Provide the (X, Y) coordinate of the cell's center where the given text is located.  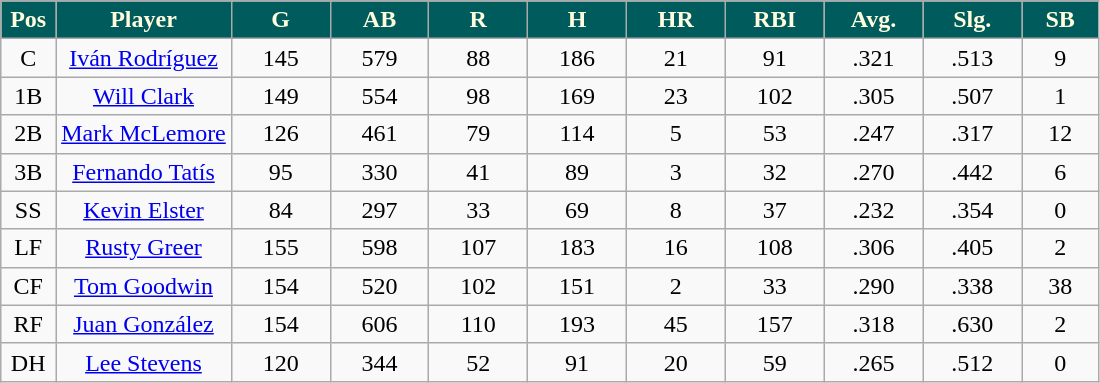
.306 (874, 248)
.318 (874, 324)
554 (380, 96)
C (28, 58)
Juan González (144, 324)
23 (676, 96)
107 (478, 248)
126 (280, 134)
Lee Stevens (144, 362)
120 (280, 362)
6 (1060, 172)
16 (676, 248)
.270 (874, 172)
114 (578, 134)
LF (28, 248)
186 (578, 58)
330 (380, 172)
84 (280, 210)
12 (1060, 134)
.507 (972, 96)
21 (676, 58)
Kevin Elster (144, 210)
598 (380, 248)
461 (380, 134)
145 (280, 58)
CF (28, 286)
38 (1060, 286)
Rusty Greer (144, 248)
.232 (874, 210)
88 (478, 58)
Will Clark (144, 96)
297 (380, 210)
.442 (972, 172)
169 (578, 96)
79 (478, 134)
.513 (972, 58)
RF (28, 324)
98 (478, 96)
41 (478, 172)
579 (380, 58)
606 (380, 324)
3 (676, 172)
SB (1060, 20)
52 (478, 362)
59 (774, 362)
H (578, 20)
Iván Rodríguez (144, 58)
5 (676, 134)
Fernando Tatís (144, 172)
.512 (972, 362)
SS (28, 210)
.338 (972, 286)
344 (380, 362)
89 (578, 172)
155 (280, 248)
1B (28, 96)
Mark McLemore (144, 134)
.247 (874, 134)
.290 (874, 286)
G (280, 20)
2B (28, 134)
Pos (28, 20)
157 (774, 324)
32 (774, 172)
69 (578, 210)
149 (280, 96)
R (478, 20)
37 (774, 210)
RBI (774, 20)
Tom Goodwin (144, 286)
.305 (874, 96)
.354 (972, 210)
20 (676, 362)
53 (774, 134)
Avg. (874, 20)
108 (774, 248)
8 (676, 210)
95 (280, 172)
DH (28, 362)
.630 (972, 324)
AB (380, 20)
151 (578, 286)
.317 (972, 134)
520 (380, 286)
193 (578, 324)
1 (1060, 96)
Slg. (972, 20)
.265 (874, 362)
HR (676, 20)
Player (144, 20)
9 (1060, 58)
110 (478, 324)
3B (28, 172)
.321 (874, 58)
.405 (972, 248)
183 (578, 248)
45 (676, 324)
